For the text-containing cell, return its midpoint in [X, Y] coordinate format. 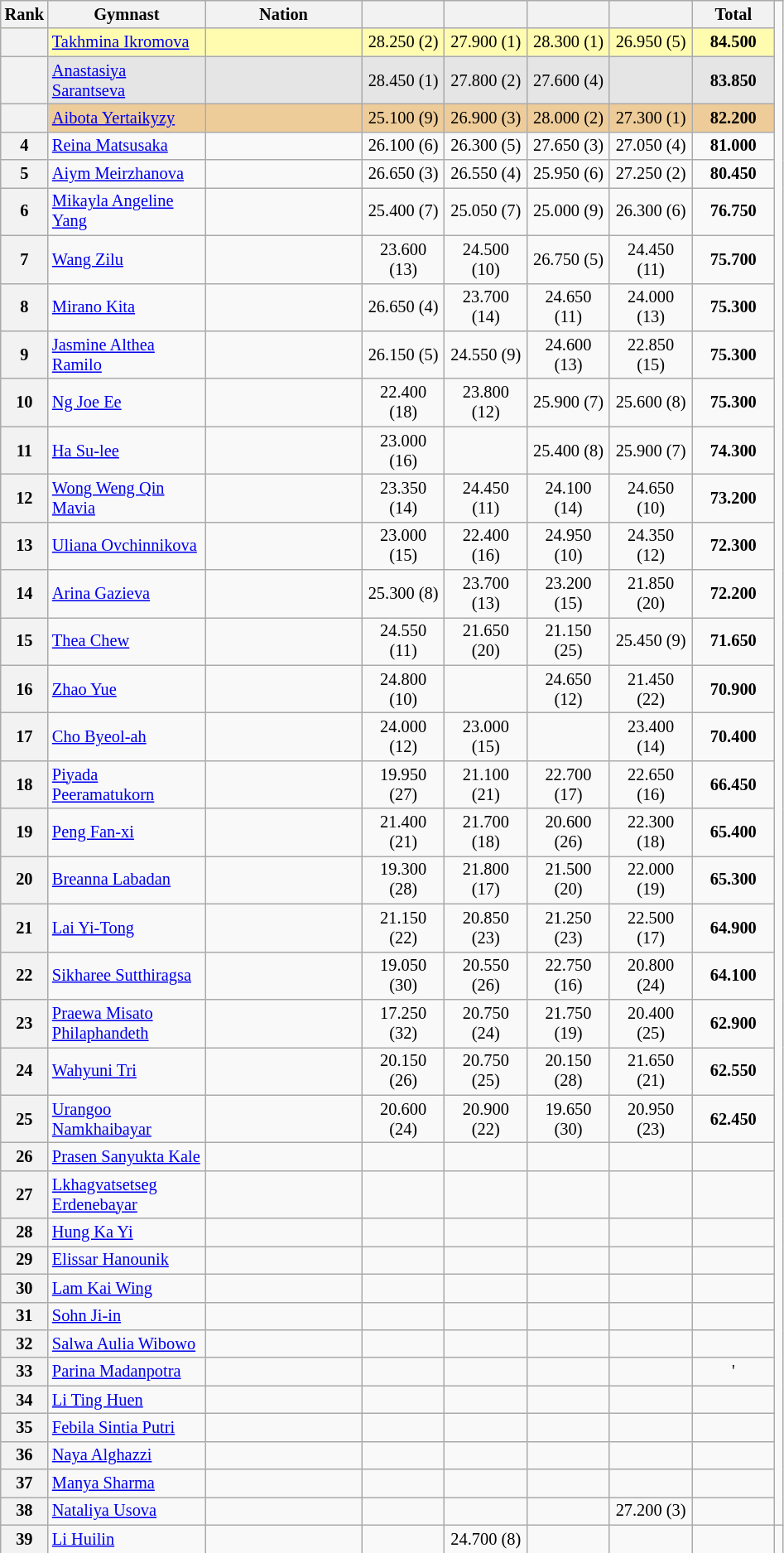
Lam Kai Wing [127, 1288]
Salwa Aulia Wibowo [127, 1343]
25.400 (8) [569, 451]
Parina Madanpotra [127, 1372]
Mirano Kita [127, 307]
22 [25, 976]
31 [25, 1316]
21.250 (23) [569, 928]
27.200 (3) [651, 1511]
23.700 (14) [486, 307]
25.000 (9) [569, 211]
28 [25, 1232]
74.300 [733, 451]
26.650 (3) [403, 174]
70.400 [733, 736]
26.100 (6) [403, 146]
22.700 (17) [569, 784]
9 [25, 354]
22.500 (17) [651, 928]
75.700 [733, 259]
28.450 (1) [403, 80]
27.650 (3) [569, 146]
20.150 (28) [569, 1071]
Febila Sintia Putri [127, 1427]
24.600 (13) [569, 354]
20.750 (24) [486, 1023]
17 [25, 736]
24.350 (12) [651, 546]
24.800 (10) [403, 689]
81.000 [733, 146]
24 [25, 1071]
20.600 (26) [569, 832]
7 [25, 259]
23.000 (16) [403, 451]
24.500 (10) [486, 259]
24.000 (13) [651, 307]
22.400 (18) [403, 403]
27.050 (4) [651, 146]
21.150 (22) [403, 928]
14 [25, 594]
Aiym Meirzhanova [127, 174]
Wahyuni Tri [127, 1071]
21.400 (21) [403, 832]
64.100 [733, 976]
26.150 (5) [403, 354]
22.300 (18) [651, 832]
28.000 (2) [569, 118]
21.450 (22) [651, 689]
26.300 (5) [486, 146]
17.250 (32) [403, 1023]
25.050 (7) [486, 211]
20.550 (26) [486, 976]
Anastasiya Sarantseva [127, 80]
26.900 (3) [486, 118]
11 [25, 451]
22.650 (16) [651, 784]
Uliana Ovchinnikova [127, 546]
Li Ting Huen [127, 1400]
Thea Chew [127, 641]
Total [733, 14]
Zhao Yue [127, 689]
Praewa Misato Philaphandeth [127, 1023]
Sohn Ji-in [127, 1316]
33 [25, 1372]
35 [25, 1427]
12 [25, 498]
27.800 (2) [486, 80]
13 [25, 546]
Peng Fan-xi [127, 832]
10 [25, 403]
8 [25, 307]
26.950 (5) [651, 42]
27.250 (2) [651, 174]
24.000 (12) [403, 736]
23.600 (13) [403, 259]
25.950 (6) [569, 174]
27.900 (1) [486, 42]
26.300 (6) [651, 211]
24.650 (12) [569, 689]
24.650 (10) [651, 498]
20.150 (26) [403, 1071]
Arina Gazieva [127, 594]
25.600 (8) [651, 403]
27 [25, 1194]
27.600 (4) [569, 80]
80.450 [733, 174]
21.650 (21) [651, 1071]
21.500 (20) [569, 880]
Rank [25, 14]
Lkhagvatsetseg Erdenebayar [127, 1194]
Sikharee Sutthiragsa [127, 976]
24.100 (14) [569, 498]
' [733, 1372]
70.900 [733, 689]
73.200 [733, 498]
62.900 [733, 1023]
20.600 (24) [403, 1119]
Piyada Peeramatukorn [127, 784]
21.800 (17) [486, 880]
Nation [284, 14]
Wang Zilu [127, 259]
64.900 [733, 928]
Nataliya Usova [127, 1511]
Lai Yi-Tong [127, 928]
23 [25, 1023]
76.750 [733, 211]
Hung Ka Yi [127, 1232]
Elissar Hanounik [127, 1260]
26 [25, 1156]
20.750 (25) [486, 1071]
Reina Matsusaka [127, 146]
Urangoo Namkhaibayar [127, 1119]
34 [25, 1400]
19 [25, 832]
37 [25, 1483]
26.750 (5) [569, 259]
30 [25, 1288]
21.150 (25) [569, 641]
20 [25, 880]
65.400 [733, 832]
25 [25, 1119]
Breanna Labadan [127, 880]
22.750 (16) [569, 976]
15 [25, 641]
24.650 (11) [569, 307]
28.300 (1) [569, 42]
Ha Su-lee [127, 451]
32 [25, 1343]
23.350 (14) [403, 498]
4 [25, 146]
28.250 (2) [403, 42]
65.300 [733, 880]
20.850 (23) [486, 928]
16 [25, 689]
25.450 (9) [651, 641]
19.650 (30) [569, 1119]
Li Huilin [127, 1539]
23.400 (14) [651, 736]
22.000 (19) [651, 880]
82.200 [733, 118]
20.900 (22) [486, 1119]
72.200 [733, 594]
Prasen Sanyukta Kale [127, 1156]
Mikayla Angeline Yang [127, 211]
21.650 (20) [486, 641]
84.500 [733, 42]
24.950 (10) [569, 546]
27.300 (1) [651, 118]
24.700 (8) [486, 1539]
Ng Joe Ee [127, 403]
25.300 (8) [403, 594]
19.050 (30) [403, 976]
72.300 [733, 546]
24.550 (9) [486, 354]
66.450 [733, 784]
23.200 (15) [569, 594]
21.750 (19) [569, 1023]
20.950 (23) [651, 1119]
26.650 (4) [403, 307]
19.300 (28) [403, 880]
36 [25, 1455]
20.800 (24) [651, 976]
Gymnast [127, 14]
19.950 (27) [403, 784]
26.550 (4) [486, 174]
24.550 (11) [403, 641]
62.550 [733, 1071]
20.400 (25) [651, 1023]
38 [25, 1511]
Takhmina Ikromova [127, 42]
22.400 (16) [486, 546]
62.450 [733, 1119]
Jasmine Althea Ramilo [127, 354]
Wong Weng Qin Mavia [127, 498]
71.650 [733, 641]
21.700 (18) [486, 832]
21.100 (21) [486, 784]
39 [25, 1539]
23.800 (12) [486, 403]
29 [25, 1260]
Manya Sharma [127, 1483]
Aibota Yertaikyzy [127, 118]
5 [25, 174]
83.850 [733, 80]
21 [25, 928]
25.100 (9) [403, 118]
22.850 (15) [651, 354]
23.700 (13) [486, 594]
21.850 (20) [651, 594]
25.400 (7) [403, 211]
18 [25, 784]
Naya Alghazzi [127, 1455]
6 [25, 211]
Cho Byeol-ah [127, 736]
